Output the [X, Y] coordinate of the center of the cell containing the given text.  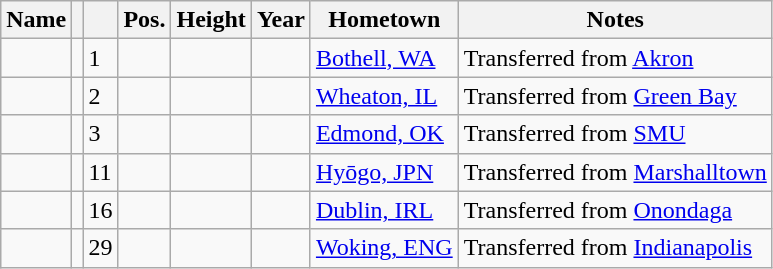
1 [100, 58]
3 [100, 134]
Hyōgo, JPN [384, 172]
Dublin, IRL [384, 210]
16 [100, 210]
Year [280, 20]
Transferred from Indianapolis [615, 248]
Height [211, 20]
Transferred from Akron [615, 58]
Wheaton, IL [384, 96]
11 [100, 172]
Transferred from Onondaga [615, 210]
Transferred from SMU [615, 134]
Transferred from Green Bay [615, 96]
Name [36, 20]
Transferred from Marshalltown [615, 172]
2 [100, 96]
29 [100, 248]
Woking, ENG [384, 248]
Edmond, OK [384, 134]
Notes [615, 20]
Pos. [144, 20]
Bothell, WA [384, 58]
Hometown [384, 20]
